Extract the [x, y] coordinate from the center of the cell holding the provided text.  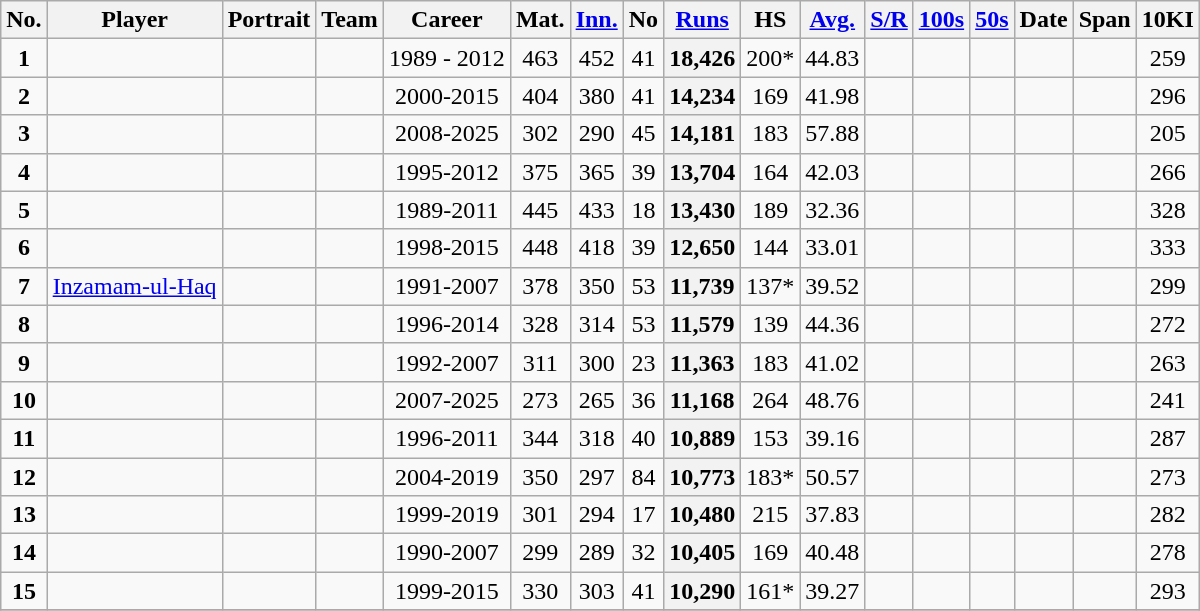
10 [24, 400]
161* [770, 591]
Span [1104, 20]
41.02 [832, 362]
8 [24, 324]
32 [643, 553]
12,650 [702, 248]
2000-2015 [446, 96]
14 [24, 553]
264 [770, 400]
44.36 [832, 324]
463 [540, 58]
300 [596, 362]
10KI [1168, 20]
333 [1168, 248]
266 [1168, 172]
33.01 [832, 248]
330 [540, 591]
13,430 [702, 210]
378 [540, 286]
289 [596, 553]
No. [24, 20]
1989-2011 [446, 210]
57.88 [832, 134]
13,704 [702, 172]
9 [24, 362]
Inzamam-ul-Haq [134, 286]
11,579 [702, 324]
40.48 [832, 553]
215 [770, 515]
1992-2007 [446, 362]
Portrait [269, 20]
13 [24, 515]
42.03 [832, 172]
10,889 [702, 438]
311 [540, 362]
36 [643, 400]
Player [134, 20]
278 [1168, 553]
294 [596, 515]
144 [770, 248]
2008-2025 [446, 134]
S/R [889, 20]
11 [24, 438]
10,290 [702, 591]
18,426 [702, 58]
40 [643, 438]
14,234 [702, 96]
314 [596, 324]
365 [596, 172]
1996-2011 [446, 438]
10,480 [702, 515]
17 [643, 515]
205 [1168, 134]
14,181 [702, 134]
1996-2014 [446, 324]
Mat. [540, 20]
282 [1168, 515]
164 [770, 172]
2 [24, 96]
10,405 [702, 553]
139 [770, 324]
1999-2015 [446, 591]
290 [596, 134]
39.16 [832, 438]
2007-2025 [446, 400]
5 [24, 210]
39.27 [832, 591]
153 [770, 438]
200* [770, 58]
44.83 [832, 58]
45 [643, 134]
263 [1168, 362]
1990-2007 [446, 553]
Inn. [596, 20]
2004-2019 [446, 477]
100s [941, 20]
1995-2012 [446, 172]
183* [770, 477]
10,773 [702, 477]
303 [596, 591]
Date [1044, 20]
272 [1168, 324]
380 [596, 96]
241 [1168, 400]
50.57 [832, 477]
287 [1168, 438]
12 [24, 477]
15 [24, 591]
189 [770, 210]
296 [1168, 96]
1999-2019 [446, 515]
375 [540, 172]
39.52 [832, 286]
137* [770, 286]
344 [540, 438]
18 [643, 210]
37.83 [832, 515]
Avg. [832, 20]
433 [596, 210]
7 [24, 286]
4 [24, 172]
3 [24, 134]
448 [540, 248]
259 [1168, 58]
48.76 [832, 400]
No [643, 20]
84 [643, 477]
23 [643, 362]
11,363 [702, 362]
445 [540, 210]
1998-2015 [446, 248]
6 [24, 248]
41.98 [832, 96]
293 [1168, 591]
Team [350, 20]
302 [540, 134]
Career [446, 20]
301 [540, 515]
32.36 [832, 210]
50s [992, 20]
1989 - 2012 [446, 58]
11,739 [702, 286]
1 [24, 58]
265 [596, 400]
297 [596, 477]
11,168 [702, 400]
1991-2007 [446, 286]
404 [540, 96]
Runs [702, 20]
HS [770, 20]
452 [596, 58]
418 [596, 248]
318 [596, 438]
